Locate the cell with the specified text and output its (X, Y) center coordinate. 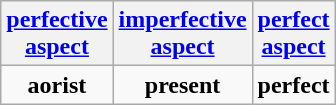
aorist (57, 85)
imperfectiveaspect (182, 34)
perfectiveaspect (57, 34)
perfect (294, 85)
perfectaspect (294, 34)
present (182, 85)
